Find where the given text appears and provide that cell's center as (x, y) coordinate. 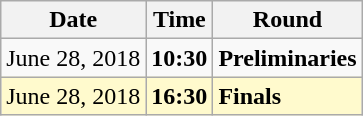
Round (288, 20)
10:30 (180, 58)
Finals (288, 96)
Preliminaries (288, 58)
Time (180, 20)
16:30 (180, 96)
Date (74, 20)
